Detect which cell encompasses the target text, then output its [x, y] center coordinate. 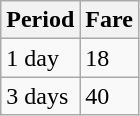
18 [110, 58]
40 [110, 96]
Period [40, 20]
1 day [40, 58]
3 days [40, 96]
Fare [110, 20]
